Provide the (X, Y) coordinate of the cell's center where the given text is located.  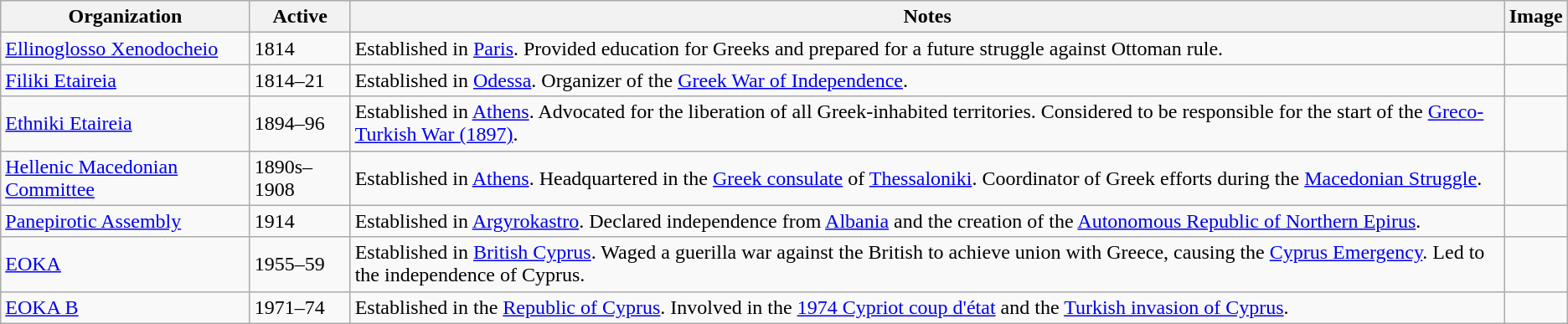
Active (300, 17)
Established in Odessa. Organizer of the Greek War of Independence. (927, 80)
1914 (300, 221)
Established in Athens. Headquartered in the Greek consulate of Thessaloniki. Coordinator of Greek efforts during the Macedonian Struggle. (927, 177)
Hellenic Macedonian Committee (126, 177)
Established in Paris. Provided education for Greeks and prepared for a future struggle against Ottoman rule. (927, 49)
Notes (927, 17)
Ellinoglosso Xenodocheio (126, 49)
1814–21 (300, 80)
1890s–1908 (300, 177)
Image (1536, 17)
Established in the Republic of Cyprus. Involved in the 1974 Cypriot coup d'état and the Turkish invasion of Cyprus. (927, 307)
Filiki Etaireia (126, 80)
1971–74 (300, 307)
1894–96 (300, 124)
EOKA (126, 265)
Ethniki Etaireia (126, 124)
Organization (126, 17)
Panepirotic Assembly (126, 221)
EOKA B (126, 307)
Established in Argyrokastro. Declared independence from Albania and the creation of the Autonomous Republic of Northern Epirus. (927, 221)
1955–59 (300, 265)
1814 (300, 49)
